Find where the given text appears and provide that cell's center as (X, Y) coordinate. 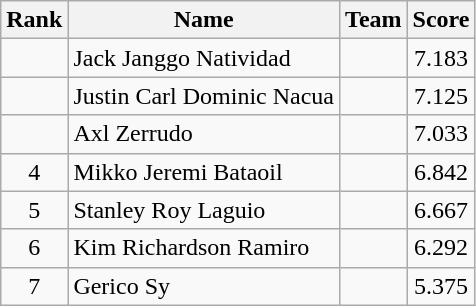
6.292 (441, 248)
Score (441, 20)
Justin Carl Dominic Nacua (204, 96)
Kim Richardson Ramiro (204, 248)
7.183 (441, 58)
5 (34, 210)
Gerico Sy (204, 286)
Name (204, 20)
Jack Janggo Natividad (204, 58)
4 (34, 172)
Stanley Roy Laguio (204, 210)
7.125 (441, 96)
6 (34, 248)
7.033 (441, 134)
Rank (34, 20)
Team (374, 20)
6.667 (441, 210)
5.375 (441, 286)
6.842 (441, 172)
7 (34, 286)
Mikko Jeremi Bataoil (204, 172)
Axl Zerrudo (204, 134)
